Search for the cell housing the specified text and yield its (x, y) center coordinate. 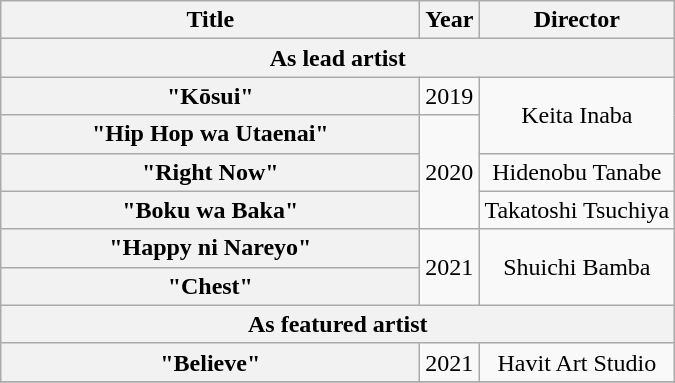
2020 (450, 172)
As lead artist (338, 58)
"Right Now" (210, 172)
Director (577, 20)
Keita Inaba (577, 115)
"Chest" (210, 286)
2019 (450, 96)
Shuichi Bamba (577, 267)
"Kōsui" (210, 96)
"Believe" (210, 362)
Title (210, 20)
Takatoshi Tsuchiya (577, 210)
Hidenobu Tanabe (577, 172)
Year (450, 20)
Havit Art Studio (577, 362)
"Hip Hop wa Utaenai" (210, 134)
As featured artist (338, 324)
"Happy ni Nareyo" (210, 248)
"Boku wa Baka" (210, 210)
